For the text-containing cell, return its midpoint in [x, y] coordinate format. 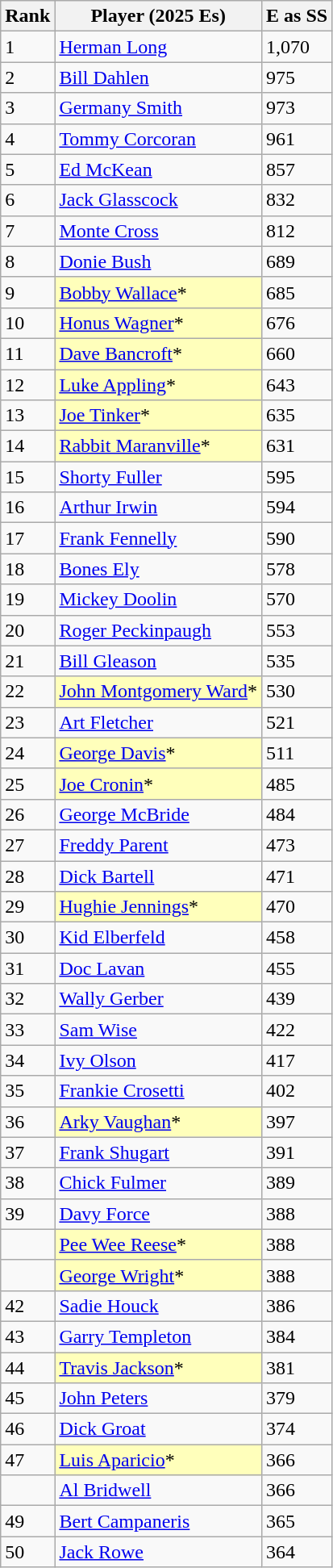
23 [27, 722]
689 [297, 261]
Garry Templeton [158, 1336]
521 [297, 722]
22 [27, 692]
455 [297, 968]
8 [27, 261]
44 [27, 1368]
George Wright* [158, 1275]
384 [297, 1336]
12 [27, 385]
Pee Wee Reese* [158, 1244]
27 [27, 845]
7 [27, 231]
Doc Lavan [158, 968]
Hughie Jennings* [158, 907]
Dick Groat [158, 1429]
397 [297, 1122]
Mickey Doolin [158, 600]
37 [27, 1152]
643 [297, 385]
Rank [27, 16]
5 [27, 169]
30 [27, 938]
Sam Wise [158, 1030]
535 [297, 661]
Tommy Corcoran [158, 139]
Germany Smith [158, 108]
Arky Vaughan* [158, 1122]
John Montgomery Ward* [158, 692]
E as SS [297, 16]
374 [297, 1429]
Kid Elberfeld [158, 938]
Jack Glasscock [158, 200]
28 [27, 876]
26 [27, 814]
Jack Rowe [158, 1552]
Travis Jackson* [158, 1368]
36 [27, 1122]
Joe Tinker* [158, 416]
George McBride [158, 814]
Dick Bartell [158, 876]
17 [27, 538]
Dave Bancroft* [158, 353]
Ed McKean [158, 169]
Bobby Wallace* [158, 292]
417 [297, 1060]
Frankie Crosetti [158, 1091]
Donie Bush [158, 261]
Wally Gerber [158, 999]
975 [297, 77]
43 [27, 1336]
Luke Appling* [158, 385]
Joe Cronin* [158, 784]
George Davis* [158, 753]
39 [27, 1214]
365 [297, 1521]
473 [297, 845]
Player (2025 Es) [158, 16]
Chick Fulmer [158, 1183]
13 [27, 416]
Bill Gleason [158, 661]
812 [297, 231]
32 [27, 999]
530 [297, 692]
484 [297, 814]
Bill Dahlen [158, 77]
973 [297, 108]
24 [27, 753]
389 [297, 1183]
3 [27, 108]
631 [297, 446]
676 [297, 323]
20 [27, 630]
590 [297, 538]
50 [27, 1552]
33 [27, 1030]
381 [297, 1368]
Freddy Parent [158, 845]
Roger Peckinpaugh [158, 630]
1 [27, 47]
46 [27, 1429]
Luis Aparicio* [158, 1460]
Art Fletcher [158, 722]
Rabbit Maranville* [158, 446]
19 [27, 600]
386 [297, 1306]
45 [27, 1399]
Davy Force [158, 1214]
Al Bridwell [158, 1491]
511 [297, 753]
857 [297, 169]
Sadie Houck [158, 1306]
10 [27, 323]
9 [27, 292]
2 [27, 77]
49 [27, 1521]
John Peters [158, 1399]
35 [27, 1091]
Frank Fennelly [158, 538]
439 [297, 999]
570 [297, 600]
4 [27, 139]
553 [297, 630]
18 [27, 569]
470 [297, 907]
485 [297, 784]
34 [27, 1060]
578 [297, 569]
1,070 [297, 47]
11 [27, 353]
402 [297, 1091]
594 [297, 508]
832 [297, 200]
16 [27, 508]
6 [27, 200]
42 [27, 1306]
15 [27, 477]
38 [27, 1183]
Frank Shugart [158, 1152]
Arthur Irwin [158, 508]
458 [297, 938]
685 [297, 292]
31 [27, 968]
364 [297, 1552]
25 [27, 784]
Bones Ely [158, 569]
21 [27, 661]
660 [297, 353]
379 [297, 1399]
391 [297, 1152]
961 [297, 139]
Herman Long [158, 47]
47 [27, 1460]
Monte Cross [158, 231]
14 [27, 446]
Honus Wagner* [158, 323]
635 [297, 416]
422 [297, 1030]
471 [297, 876]
29 [27, 907]
Ivy Olson [158, 1060]
Bert Campaneris [158, 1521]
Shorty Fuller [158, 477]
595 [297, 477]
